Return the [x, y] coordinate for the center point of the cell that contains the specified text.  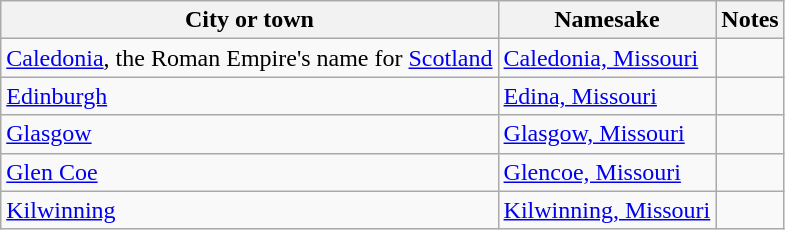
Namesake [607, 20]
Edinburgh [250, 96]
City or town [250, 20]
Notes [750, 20]
Kilwinning [250, 210]
Glen Coe [250, 172]
Kilwinning, Missouri [607, 210]
Glasgow [250, 134]
Caledonia, the Roman Empire's name for Scotland [250, 58]
Edina, Missouri [607, 96]
Glasgow, Missouri [607, 134]
Glencoe, Missouri [607, 172]
Caledonia, Missouri [607, 58]
